Return [X, Y] of the center of cell containing provided text 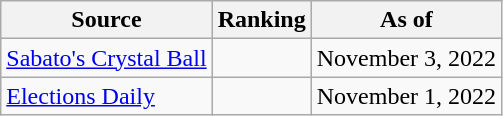
Sabato's Crystal Ball [106, 58]
November 1, 2022 [406, 96]
November 3, 2022 [406, 58]
Ranking [262, 20]
Elections Daily [106, 96]
As of [406, 20]
Source [106, 20]
